Detect which cell encompasses the target text, then output its [x, y] center coordinate. 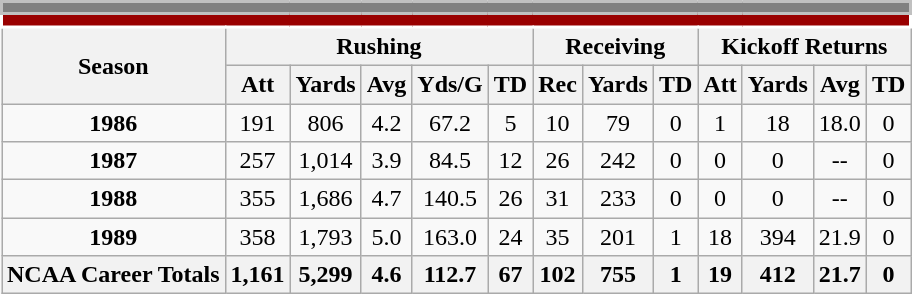
1,686 [326, 199]
1,793 [326, 237]
5 [510, 123]
Kickoff Returns [804, 46]
806 [326, 123]
355 [258, 199]
5,299 [326, 275]
19 [720, 275]
12 [510, 161]
35 [558, 237]
242 [618, 161]
257 [258, 161]
Rec [558, 84]
4.6 [386, 275]
67.2 [450, 123]
Season [114, 66]
79 [618, 123]
10 [558, 123]
Yds/G [450, 84]
NCAA Career Totals [114, 275]
1987 [114, 161]
358 [258, 237]
18.0 [840, 123]
4.7 [386, 199]
21.7 [840, 275]
21.9 [840, 237]
Receiving [616, 46]
755 [618, 275]
5.0 [386, 237]
140.5 [450, 199]
4.2 [386, 123]
24 [510, 237]
84.5 [450, 161]
1989 [114, 237]
1,014 [326, 161]
1,161 [258, 275]
412 [778, 275]
102 [558, 275]
Rushing [379, 46]
1986 [114, 123]
31 [558, 199]
233 [618, 199]
201 [618, 237]
112.7 [450, 275]
1988 [114, 199]
3.9 [386, 161]
67 [510, 275]
394 [778, 237]
163.0 [450, 237]
191 [258, 123]
